Identify which cell holds the provided text, then report its (x, y) central coordinate. 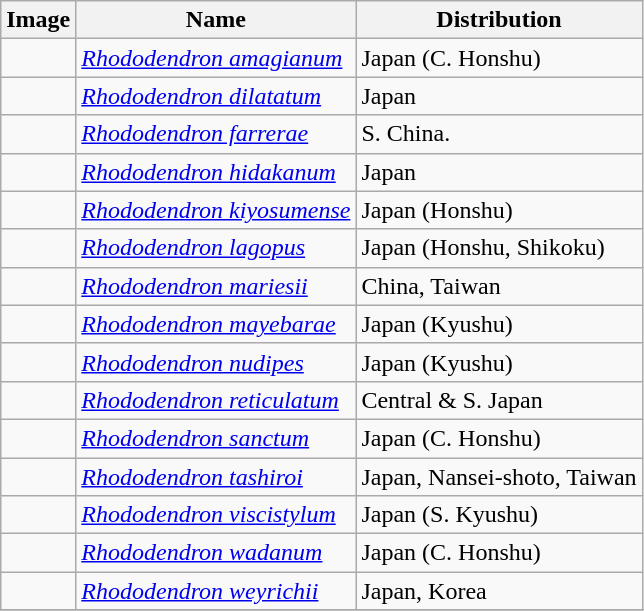
Rhododendron lagopus (216, 248)
Rhododendron farrerae (216, 134)
Name (216, 20)
Japan (S. Kyushu) (499, 515)
Rhododendron kiyosumense (216, 210)
Rhododendron amagianum (216, 58)
Rhododendron reticulatum (216, 400)
Image (38, 20)
Rhododendron sanctum (216, 438)
Rhododendron wadanum (216, 553)
Rhododendron nudipes (216, 362)
Rhododendron mayebarae (216, 324)
Rhododendron hidakanum (216, 172)
Rhododendron tashiroi (216, 477)
Japan (Honshu) (499, 210)
Central & S. Japan (499, 400)
Distribution (499, 20)
Rhododendron weyrichii (216, 591)
Japan (Honshu, Shikoku) (499, 248)
Rhododendron dilatatum (216, 96)
Rhododendron viscistylum (216, 515)
Japan, Nansei-shoto, Taiwan (499, 477)
Japan, Korea (499, 591)
China, Taiwan (499, 286)
S. China. (499, 134)
Rhododendron mariesii (216, 286)
